Scan for the cell matching the given text and deliver its [X, Y] coordinate at center. 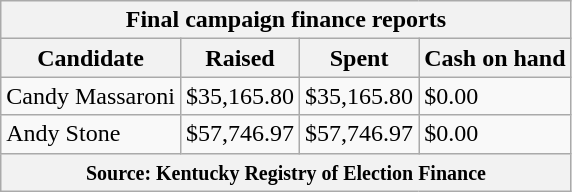
Final campaign finance reports [286, 20]
Raised [240, 58]
Andy Stone [91, 134]
Spent [360, 58]
Candy Massaroni [91, 96]
Cash on hand [495, 58]
Candidate [91, 58]
Source: Kentucky Registry of Election Finance [286, 172]
